Pinpoint the cell where the given text exists, returning its (X, Y) midpoint coordinate. 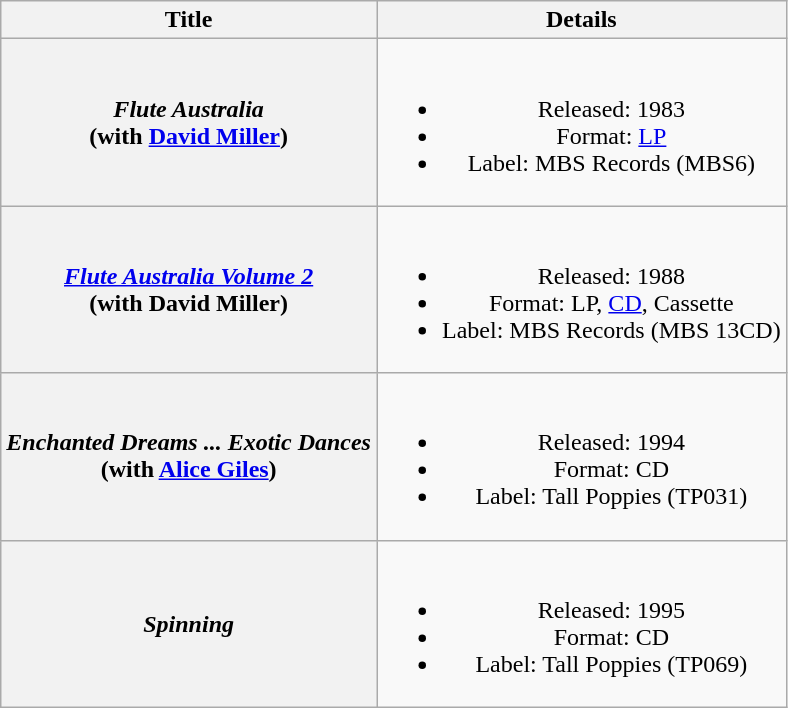
Spinning (189, 624)
Enchanted Dreams ... Exotic Dances (with Alice Giles) (189, 456)
Details (581, 20)
Released: 1983Format: LPLabel: MBS Records (MBS6) (581, 122)
Flute Australia (with David Miller) (189, 122)
Title (189, 20)
Released: 1988Format: LP, CD, CassetteLabel: MBS Records (MBS 13CD) (581, 290)
Released: 1995Format: CDLabel: Tall Poppies (TP069) (581, 624)
Flute Australia Volume 2 (with David Miller) (189, 290)
Released: 1994Format: CDLabel: Tall Poppies (TP031) (581, 456)
